Determine the (x, y) coordinate at the center of the cell enclosing the given text.  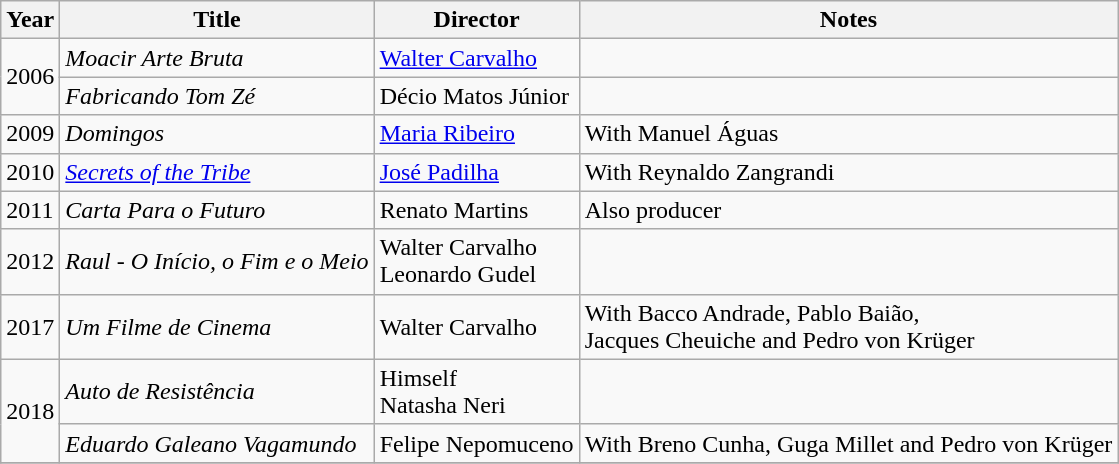
With Reynaldo Zangrandi (848, 172)
2012 (30, 262)
Um Filme de Cinema (217, 326)
HimselfNatasha Neri (476, 392)
With Bacco Andrade, Pablo Baião,Jacques Cheuiche and Pedro von Krüger (848, 326)
Carta Para o Futuro (217, 210)
Domingos (217, 134)
Auto de Resistência (217, 392)
Director (476, 20)
2017 (30, 326)
Raul - O Início, o Fim e o Meio (217, 262)
2006 (30, 77)
Walter CarvalhoLeonardo Gudel (476, 262)
Year (30, 20)
Décio Matos Júnior (476, 96)
Moacir Arte Bruta (217, 58)
Eduardo Galeano Vagamundo (217, 443)
Renato Martins (476, 210)
With Manuel Águas (848, 134)
Maria Ribeiro (476, 134)
Also producer (848, 210)
Fabricando Tom Zé (217, 96)
Felipe Nepomuceno (476, 443)
With Breno Cunha, Guga Millet and Pedro von Krüger (848, 443)
2018 (30, 410)
José Padilha (476, 172)
Secrets of the Tribe (217, 172)
Notes (848, 20)
2009 (30, 134)
2010 (30, 172)
2011 (30, 210)
Title (217, 20)
